From the cell containing the given text, extract its center point as (X, Y) coordinate. 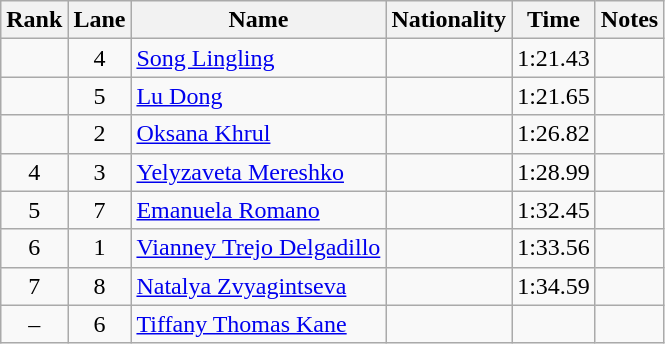
1 (100, 248)
Notes (629, 20)
1:32.45 (554, 210)
1:21.65 (554, 96)
Name (258, 20)
Lane (100, 20)
Lu Dong (258, 96)
Rank (34, 20)
Vianney Trejo Delgadillo (258, 248)
Song Lingling (258, 58)
Tiffany Thomas Kane (258, 324)
Time (554, 20)
1:33.56 (554, 248)
3 (100, 172)
Natalya Zvyagintseva (258, 286)
1:21.43 (554, 58)
– (34, 324)
Nationality (449, 20)
Yelyzaveta Mereshko (258, 172)
Emanuela Romano (258, 210)
8 (100, 286)
1:34.59 (554, 286)
1:28.99 (554, 172)
Oksana Khrul (258, 134)
1:26.82 (554, 134)
2 (100, 134)
